Return the [x, y] coordinate for the center point of the cell that contains the specified text.  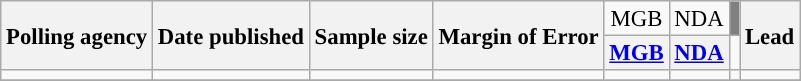
Lead [770, 36]
Sample size [371, 36]
Date published [230, 36]
Polling agency [77, 36]
Margin of Error [518, 36]
